Locate the cell with the specified text and output its [x, y] center coordinate. 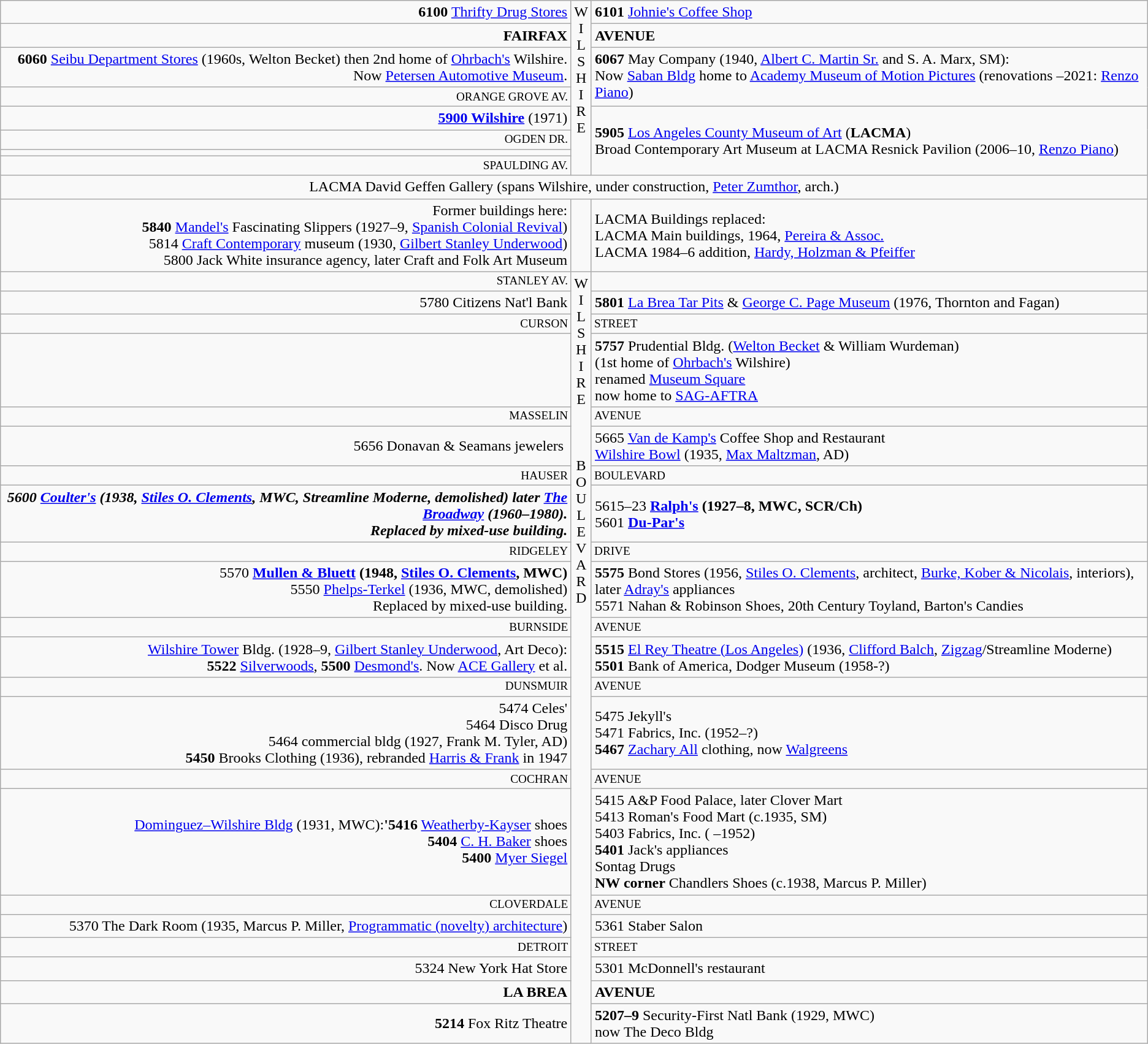
6060 Seibu Department Stores (1960s, Welton Becket) then 2nd home of Ohrbach's Wilshire.Now Petersen Automotive Museum. [286, 67]
HAUSER [286, 476]
WILSHIRE [581, 88]
6100 Thrifty Drug Stores [286, 12]
5665 Van de Kamp's Coffee Shop and RestaurantWilshire Bowl (1935, Max Maltzman, AD) [870, 446]
COCHRAN [286, 779]
5900 Wilshire (1971) [286, 118]
DRIVE [870, 552]
5370 The Dark Room (1935, Marcus P. Miller, Programmatic (novelty) architecture) [286, 926]
5361 Staber Salon [870, 926]
STANLEY AV. [286, 281]
5780 Citizens Nat'l Bank [286, 303]
5301 McDonnell's restaurant [870, 969]
DETROIT [286, 947]
FAIRFAX [286, 36]
5801 La Brea Tar Pits & George C. Page Museum (1976, Thornton and Fagan) [870, 303]
LACMA Buildings replaced: LACMA Main buildings, 1964, Pereira & Assoc.LACMA 1984–6 addition, Hardy, Holzman & Pfeiffer [870, 235]
5600 Coulter's (1938, Stiles O. Clements, MWC, Streamline Moderne, demolished) later The Broadway (1960–1980).Replaced by mixed-use building. [286, 514]
5475 Jekyll's5471 Fabrics, Inc. (1952–?)5467 Zachary All clothing, now Walgreens [870, 733]
5905 Los Angeles County Museum of Art (LACMA)Broad Contemporary Art Museum at LACMA Resnick Pavilion (2006–10, Renzo Piano)︎ [870, 141]
Dominguez–Wilshire Bldg (1931, MWC):'5416 Weatherby-Kayser shoes5404 C. H. Baker shoes5400 Myer Siegel [286, 842]
CURSON [286, 324]
5515 El Rey Theatre (Los Angeles) (1936, Clifford Balch, Zigzag/Streamline Moderne)5501 Bank of America, Dodger Museum (1958-?) [870, 657]
WILSHIREBOULEVARD [581, 657]
DUNSMUIR [286, 687]
6101 Johnie's Coffee Shop [870, 12]
Wilshire Tower Bldg. (1928–9, Gilbert Stanley Underwood, Art Deco):5522 Silverwoods, 5500 Desmond's. Now ACE Gallery et al. [286, 657]
BURNSIDE [286, 628]
5757 Prudential Bldg. (Welton Becket & William Wurdeman)(1st home of Ohrbach's Wilshire)renamed Museum Squarenow home to SAG-AFTRA [870, 370]
5615–23 Ralph's (1927–8, MWC, SCR/Ch)5601 Du-Par's [870, 514]
5474 Celes'5464 Disco Drug5464 commercial bldg (1927, Frank M. Tyler, AD)5450 Brooks Clothing (1936), rebranded Harris & Frank in 1947 [286, 733]
OGDEN DR. [286, 140]
LA BREA [286, 992]
CLOVERDALE [286, 905]
SPAULDING AV. [286, 166]
LACMA David Geffen Gallery (spans Wilshire, under construction, Peter Zumthor, arch.) [574, 187]
5570 Mullen & Bluett (1948, Stiles O. Clements, MWC)5550 Phelps-Terkel (1936, MWC, demolished)Replaced by mixed-use building. [286, 590]
MASSELIN [286, 417]
5324 New York Hat Store [286, 969]
5214 Fox Ritz Theatre [286, 1024]
5207–9 Security-First Natl Bank (1929, MWC) now The Deco Bldg [870, 1024]
ORANGE GROVE AV. [286, 97]
RIDGELEY [286, 552]
5656 Donavan & Seamans jewelers ︎ [286, 446]
BOULEVARD [870, 476]
